Return [x, y] of the center of cell containing provided text 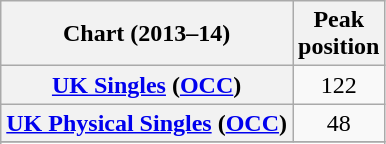
Peakposition [338, 34]
Chart (2013–14) [147, 34]
122 [338, 85]
UK Physical Singles (OCC) [147, 123]
48 [338, 123]
UK Singles (OCC) [147, 85]
